From the cell containing the given text, extract its center point as [x, y] coordinate. 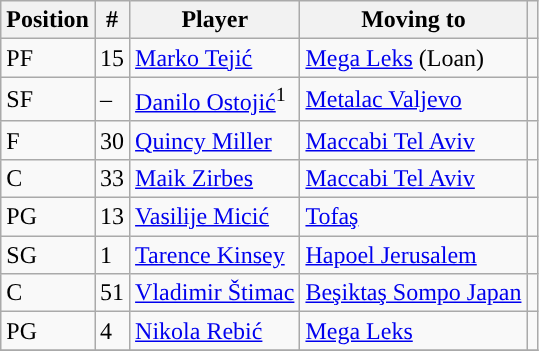
Moving to [414, 20]
Vasilije Micić [215, 217]
Tarence Kinsey [215, 255]
Danilo Ostojić1 [215, 100]
33 [112, 178]
– [112, 100]
4 [112, 331]
1 [112, 255]
SF [48, 100]
Maik Zirbes [215, 178]
13 [112, 217]
Vladimir Štimac [215, 293]
Mega Leks [414, 331]
# [112, 20]
30 [112, 140]
Beşiktaş Sompo Japan [414, 293]
15 [112, 58]
Player [215, 20]
Nikola Rebić [215, 331]
F [48, 140]
Metalac Valjevo [414, 100]
Tofaş [414, 217]
Quincy Miller [215, 140]
Position [48, 20]
SG [48, 255]
Marko Tejić [215, 58]
Hapoel Jerusalem [414, 255]
PF [48, 58]
Mega Leks (Loan) [414, 58]
51 [112, 293]
